Detect which cell encompasses the target text, then output its [x, y] center coordinate. 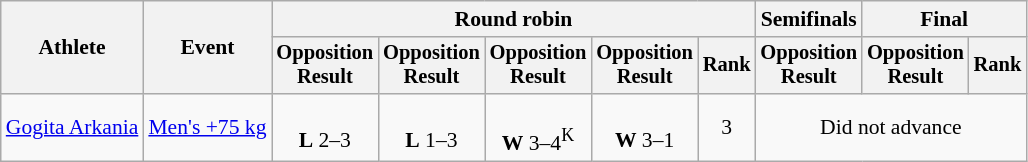
3 [727, 128]
Round robin [514, 19]
Gogita Arkania [72, 128]
Athlete [72, 48]
Event [207, 48]
Men's +75 kg [207, 128]
L 1–3 [432, 128]
W 3–1 [644, 128]
Final [944, 19]
L 2–3 [326, 128]
Did not advance [890, 128]
W 3–4K [538, 128]
Semifinals [808, 19]
